Extract the [X, Y] coordinate from the center of the cell holding the provided text.  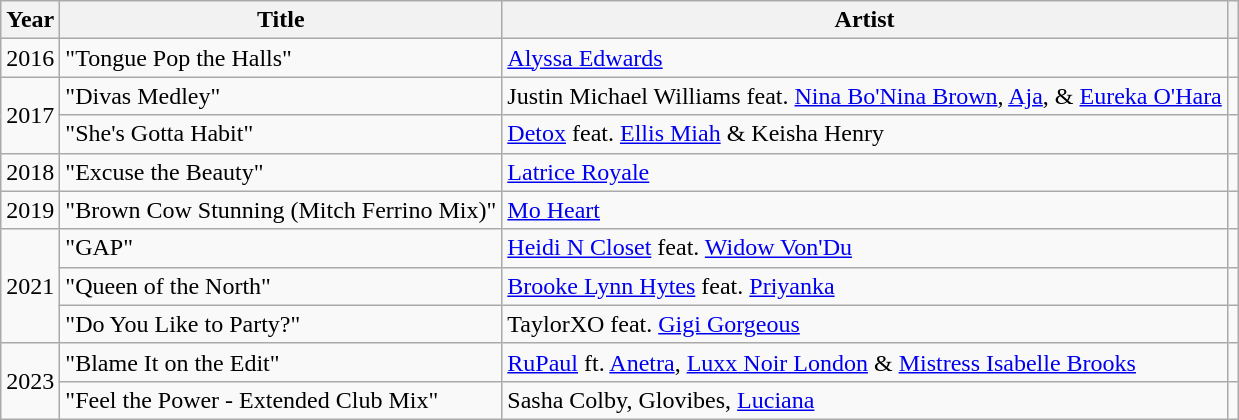
Heidi N Closet feat. Widow Von'Du [865, 248]
2017 [30, 115]
2016 [30, 58]
Sasha Colby, Glovibes, Luciana [865, 400]
Title [281, 20]
2023 [30, 381]
"Blame It on the Edit" [281, 362]
"Do You Like to Party?" [281, 324]
Artist [865, 20]
Detox feat. Ellis Miah & Keisha Henry [865, 134]
Year [30, 20]
"Brown Cow Stunning (Mitch Ferrino Mix)" [281, 210]
"Divas Medley" [281, 96]
2021 [30, 286]
"She's Gotta Habit" [281, 134]
Justin Michael Williams feat. Nina Bo'Nina Brown, Aja, & Eureka O'Hara [865, 96]
2018 [30, 172]
Latrice Royale [865, 172]
"Queen of the North" [281, 286]
"Excuse the Beauty" [281, 172]
TaylorXO feat. Gigi Gorgeous [865, 324]
Brooke Lynn Hytes feat. Priyanka [865, 286]
"Feel the Power - Extended Club Mix" [281, 400]
RuPaul ft. Anetra, Luxx Noir London & Mistress Isabelle Brooks [865, 362]
"Tongue Pop the Halls" [281, 58]
2019 [30, 210]
Mo Heart [865, 210]
Alyssa Edwards [865, 58]
"GAP" [281, 248]
